Provide the (X, Y) coordinate of the cell's center where the given text is located.  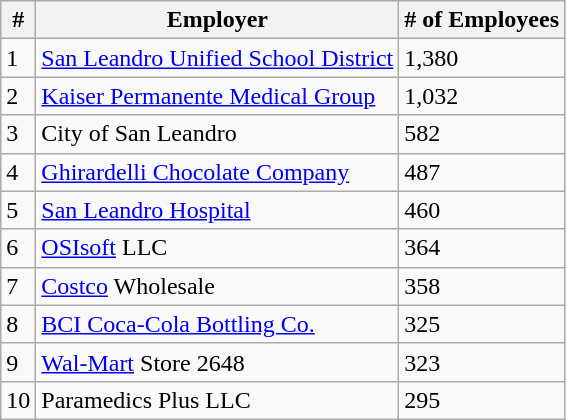
Costco Wholesale (218, 286)
295 (482, 400)
San Leandro Hospital (218, 210)
San Leandro Unified School District (218, 58)
325 (482, 324)
1,032 (482, 96)
364 (482, 248)
1,380 (482, 58)
# of Employees (482, 20)
9 (18, 362)
582 (482, 134)
Ghirardelli Chocolate Company (218, 172)
8 (18, 324)
487 (482, 172)
Kaiser Permanente Medical Group (218, 96)
2 (18, 96)
6 (18, 248)
5 (18, 210)
OSIsoft LLC (218, 248)
City of San Leandro (218, 134)
1 (18, 58)
323 (482, 362)
358 (482, 286)
BCI Coca-Cola Bottling Co. (218, 324)
4 (18, 172)
460 (482, 210)
# (18, 20)
Employer (218, 20)
7 (18, 286)
3 (18, 134)
Wal-Mart Store 2648 (218, 362)
10 (18, 400)
Paramedics Plus LLC (218, 400)
